Scan for the cell matching the given text and deliver its [x, y] coordinate at center. 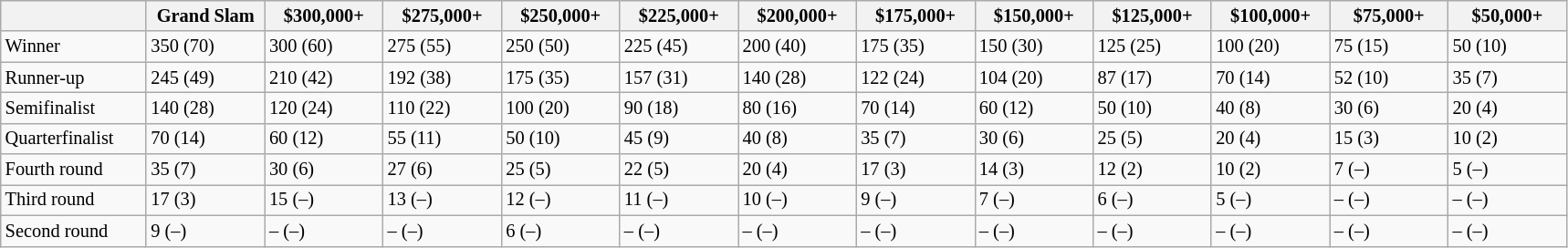
104 (20) [1034, 77]
13 (–) [443, 200]
Grand Slam [205, 15]
150 (30) [1034, 46]
275 (55) [443, 46]
225 (45) [679, 46]
Winner [74, 46]
Third round [74, 200]
12 (–) [560, 200]
52 (10) [1389, 77]
45 (9) [679, 139]
Quarterfinalist [74, 139]
$150,000+ [1034, 15]
90 (18) [679, 108]
22 (5) [679, 170]
$125,000+ [1153, 15]
$75,000+ [1389, 15]
$100,000+ [1270, 15]
12 (2) [1153, 170]
11 (–) [679, 200]
$225,000+ [679, 15]
157 (31) [679, 77]
200 (40) [798, 46]
$250,000+ [560, 15]
110 (22) [443, 108]
192 (38) [443, 77]
300 (60) [324, 46]
250 (50) [560, 46]
Semifinalist [74, 108]
14 (3) [1034, 170]
Fourth round [74, 170]
27 (6) [443, 170]
$175,000+ [915, 15]
80 (16) [798, 108]
$50,000+ [1508, 15]
245 (49) [205, 77]
15 (3) [1389, 139]
15 (–) [324, 200]
75 (15) [1389, 46]
122 (24) [915, 77]
120 (24) [324, 108]
210 (42) [324, 77]
87 (17) [1153, 77]
55 (11) [443, 139]
Runner-up [74, 77]
350 (70) [205, 46]
Second round [74, 231]
125 (25) [1153, 46]
$300,000+ [324, 15]
10 (–) [798, 200]
$200,000+ [798, 15]
$275,000+ [443, 15]
